Provide the (x, y) coordinate of the cell's center where the given text is located.  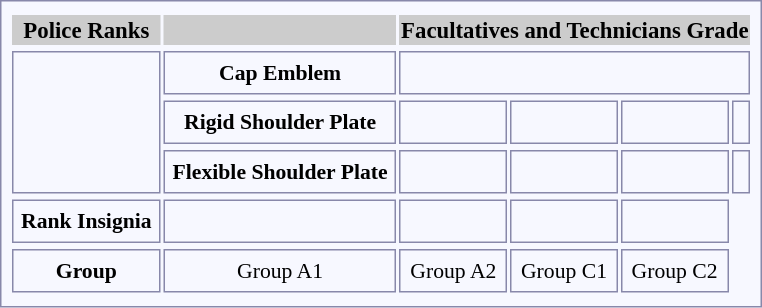
Group C1 (564, 271)
Rigid Shoulder Plate (280, 122)
Rank Insignia (86, 222)
Cap Emblem (280, 73)
Group A2 (454, 271)
Police Ranks (86, 30)
Facultatives and Technicians Grade (575, 30)
Group A1 (280, 271)
Flexible Shoulder Plate (280, 172)
Group C2 (675, 271)
Group (86, 271)
